Detect which cell encompasses the target text, then output its [x, y] center coordinate. 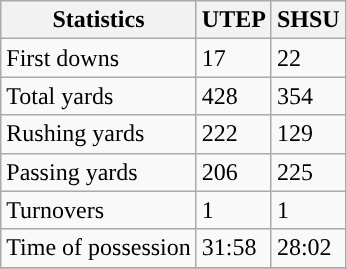
First downs [99, 58]
22 [308, 58]
31:58 [234, 248]
Total yards [99, 96]
206 [234, 172]
Statistics [99, 20]
354 [308, 96]
Rushing yards [99, 134]
225 [308, 172]
Turnovers [99, 210]
17 [234, 58]
129 [308, 134]
UTEP [234, 20]
28:02 [308, 248]
Passing yards [99, 172]
428 [234, 96]
222 [234, 134]
Time of possession [99, 248]
SHSU [308, 20]
